Identify which cell holds the provided text, then report its [X, Y] central coordinate. 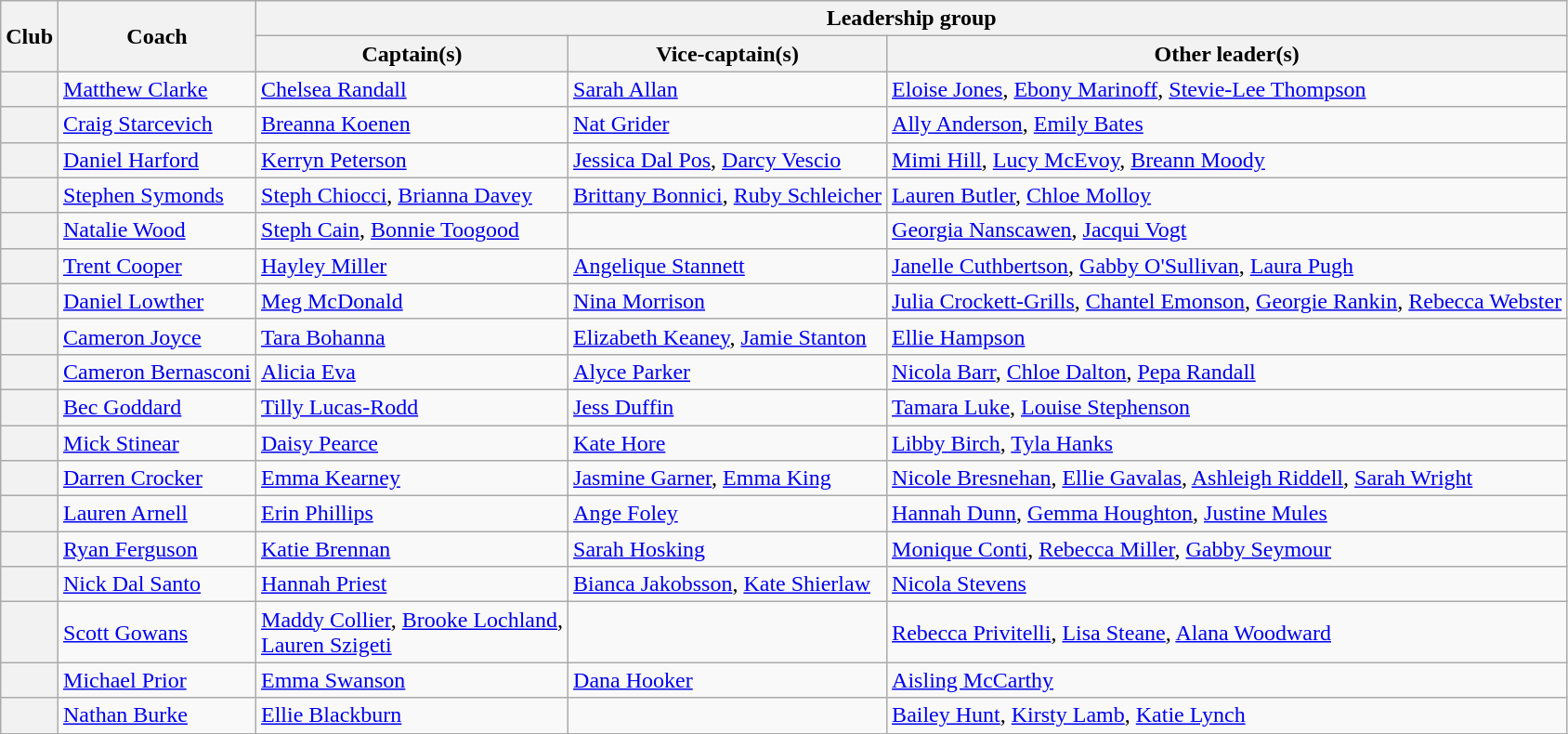
Ryan Ferguson [158, 549]
Hayley Miller [412, 266]
Hannah Dunn, Gemma Houghton, Justine Mules [1227, 514]
Lauren Butler, Chloe Molloy [1227, 195]
Georgia Nanscawen, Jacqui Vogt [1227, 230]
Mick Stinear [158, 443]
Scott Gowans [158, 632]
Angelique Stannett [728, 266]
Eloise Jones, Ebony Marinoff, Stevie-Lee Thompson [1227, 89]
Coach [158, 36]
Jasmine Garner, Emma King [728, 478]
Mimi Hill, Lucy McEvoy, Breann Moody [1227, 160]
Bailey Hunt, Kirsty Lamb, Katie Lynch [1227, 715]
Michael Prior [158, 680]
Kerryn Peterson [412, 160]
Ellie Blackburn [412, 715]
Trent Cooper [158, 266]
Emma Kearney [412, 478]
Nathan Burke [158, 715]
Sarah Hosking [728, 549]
Captain(s) [412, 54]
Darren Crocker [158, 478]
Kate Hore [728, 443]
Breanna Koenen [412, 125]
Ellie Hampson [1227, 336]
Nicola Stevens [1227, 584]
Club [30, 36]
Julia Crockett-Grills, Chantel Emonson, Georgie Rankin, Rebecca Webster [1227, 301]
Vice-captain(s) [728, 54]
Daisy Pearce [412, 443]
Katie Brennan [412, 549]
Brittany Bonnici, Ruby Schleicher [728, 195]
Leadership group [912, 19]
Alicia Eva [412, 372]
Alyce Parker [728, 372]
Libby Birch, Tyla Hanks [1227, 443]
Steph Cain, Bonnie Toogood [412, 230]
Cameron Bernasconi [158, 372]
Dana Hooker [728, 680]
Steph Chiocci, Brianna Davey [412, 195]
Jessica Dal Pos, Darcy Vescio [728, 160]
Rebecca Privitelli, Lisa Steane, Alana Woodward [1227, 632]
Bianca Jakobsson, Kate Shierlaw [728, 584]
Aisling McCarthy [1227, 680]
Bec Goddard [158, 407]
Nina Morrison [728, 301]
Sarah Allan [728, 89]
Tamara Luke, Louise Stephenson [1227, 407]
Hannah Priest [412, 584]
Craig Starcevich [158, 125]
Elizabeth Keaney, Jamie Stanton [728, 336]
Ally Anderson, Emily Bates [1227, 125]
Ange Foley [728, 514]
Maddy Collier, Brooke Lochland,Lauren Szigeti [412, 632]
Nat Grider [728, 125]
Chelsea Randall [412, 89]
Matthew Clarke [158, 89]
Other leader(s) [1227, 54]
Janelle Cuthbertson, Gabby O'Sullivan, Laura Pugh [1227, 266]
Daniel Harford [158, 160]
Erin Phillips [412, 514]
Tilly Lucas-Rodd [412, 407]
Monique Conti, Rebecca Miller, Gabby Seymour [1227, 549]
Emma Swanson [412, 680]
Tara Bohanna [412, 336]
Lauren Arnell [158, 514]
Meg McDonald [412, 301]
Nicole Bresnehan, Ellie Gavalas, Ashleigh Riddell, Sarah Wright [1227, 478]
Natalie Wood [158, 230]
Nick Dal Santo [158, 584]
Stephen Symonds [158, 195]
Jess Duffin [728, 407]
Cameron Joyce [158, 336]
Daniel Lowther [158, 301]
Nicola Barr, Chloe Dalton, Pepa Randall [1227, 372]
